Search for the cell housing the specified text and yield its [X, Y] center coordinate. 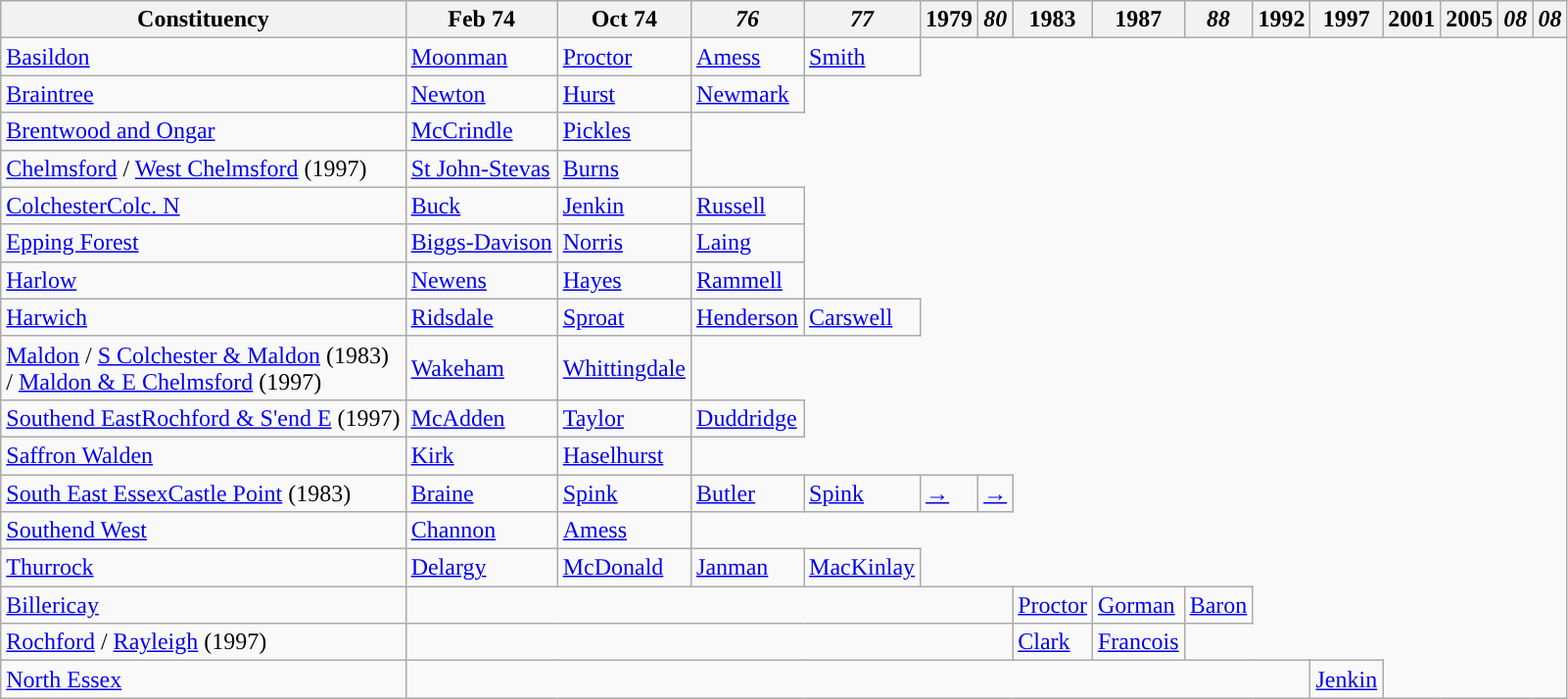
Southend West [204, 531]
Smith [862, 57]
Epping Forest [204, 243]
Janman [748, 568]
Ridsdale [482, 317]
Constituency [204, 20]
Laing [748, 243]
Clark [1053, 642]
McDonald [624, 568]
Oct 74 [624, 20]
Braintree [204, 94]
Harwich [204, 317]
Billericay [204, 605]
Southend EastRochford & S'end E (1997) [204, 418]
Gorman [1138, 605]
Francois [1138, 642]
Duddridge [748, 418]
2005 [1469, 20]
1979 [950, 20]
1987 [1138, 20]
Newton [482, 94]
St John-Stevas [482, 168]
Butler [748, 492]
Moonman [482, 57]
Carswell [862, 317]
1992 [1281, 20]
Delargy [482, 568]
Braine [482, 492]
Norris [624, 243]
76 [748, 20]
McCrindle [482, 131]
Hayes [624, 280]
Hurst [624, 94]
Harlow [204, 280]
88 [1218, 20]
80 [995, 20]
Rammell [748, 280]
McAdden [482, 418]
Haselhurst [624, 455]
Thurrock [204, 568]
Baron [1218, 605]
Buck [482, 206]
Henderson [748, 317]
Whittingdale [624, 368]
Maldon / S Colchester & Maldon (1983)/ Maldon & E Chelmsford (1997) [204, 368]
Wakeham [482, 368]
Basildon [204, 57]
Pickles [624, 131]
Channon [482, 531]
Saffron Walden [204, 455]
77 [862, 20]
Chelmsford / West Chelmsford (1997) [204, 168]
Taylor [624, 418]
South East EssexCastle Point (1983) [204, 492]
MacKinlay [862, 568]
Feb 74 [482, 20]
1997 [1347, 20]
Newmark [748, 94]
Burns [624, 168]
Newens [482, 280]
2001 [1412, 20]
1983 [1053, 20]
Biggs-Davison [482, 243]
ColchesterColc. N [204, 206]
Rochford / Rayleigh (1997) [204, 642]
Kirk [482, 455]
North Essex [204, 679]
Sproat [624, 317]
Brentwood and Ongar [204, 131]
Russell [748, 206]
